Find where the given text appears and provide that cell's center as (x, y) coordinate. 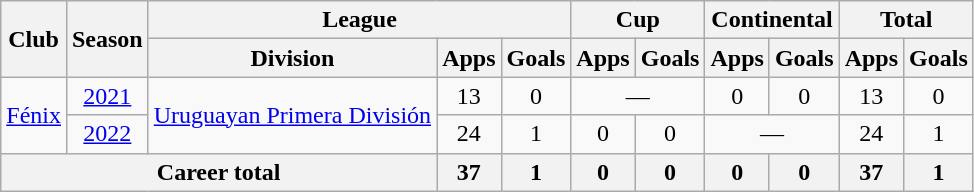
Fénix (34, 115)
Club (34, 39)
Season (107, 39)
Continental (772, 20)
Career total (219, 172)
2021 (107, 96)
Total (906, 20)
Division (292, 58)
2022 (107, 134)
Cup (638, 20)
League (360, 20)
Uruguayan Primera División (292, 115)
